Return [X, Y] of the center of cell containing provided text 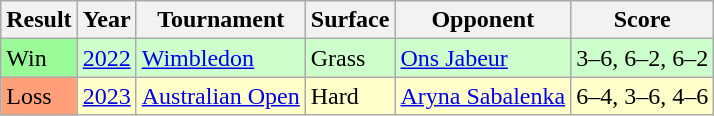
Aryna Sabalenka [483, 96]
Hard [350, 96]
Opponent [483, 20]
2022 [106, 58]
Wimbledon [220, 58]
2023 [106, 96]
Loss [39, 96]
Tournament [220, 20]
Win [39, 58]
3–6, 6–2, 6–2 [642, 58]
Ons Jabeur [483, 58]
Australian Open [220, 96]
6–4, 3–6, 4–6 [642, 96]
Year [106, 20]
Result [39, 20]
Grass [350, 58]
Surface [350, 20]
Score [642, 20]
